Pinpoint the cell where the given text exists, returning its [x, y] midpoint coordinate. 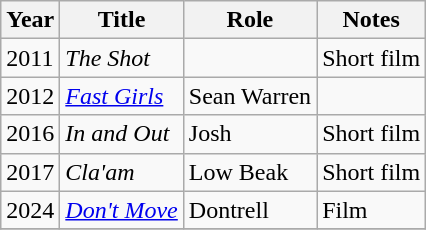
2024 [30, 210]
Don't Move [122, 210]
Cla'am [122, 172]
Role [250, 20]
2011 [30, 58]
2012 [30, 96]
Fast Girls [122, 96]
Low Beak [250, 172]
Title [122, 20]
Dontrell [250, 210]
Josh [250, 134]
2017 [30, 172]
2016 [30, 134]
Notes [372, 20]
In and Out [122, 134]
Sean Warren [250, 96]
The Shot [122, 58]
Year [30, 20]
Film [372, 210]
